Search for the cell housing the specified text and yield its [x, y] center coordinate. 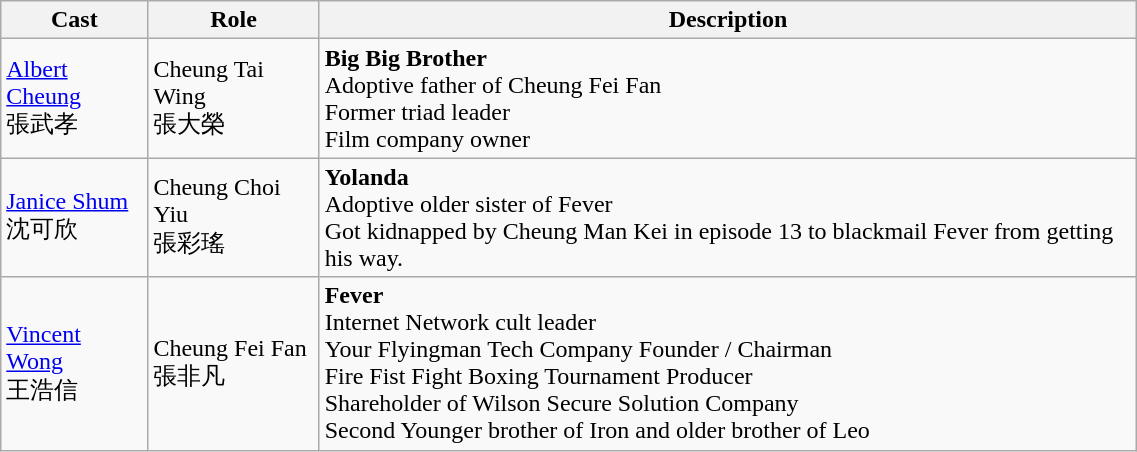
Janice Shum 沈可欣 [74, 218]
Albert Cheung 張武孝 [74, 98]
Role [234, 20]
Cheung Choi Yiu 張彩瑤 [234, 218]
Cheung Fei Fan 張非凡 [234, 364]
Cast [74, 20]
Cheung Tai Wing 張大榮 [234, 98]
Big Big Brother Adoptive father of Cheung Fei Fan Former triad leader Film company owner [728, 98]
Description [728, 20]
Vincent Wong 王浩信 [74, 364]
Yolanda Adoptive older sister of Fever Got kidnapped by Cheung Man Kei in episode 13 to blackmail Fever from getting his way. [728, 218]
